For the text-containing cell, return its midpoint in [X, Y] coordinate format. 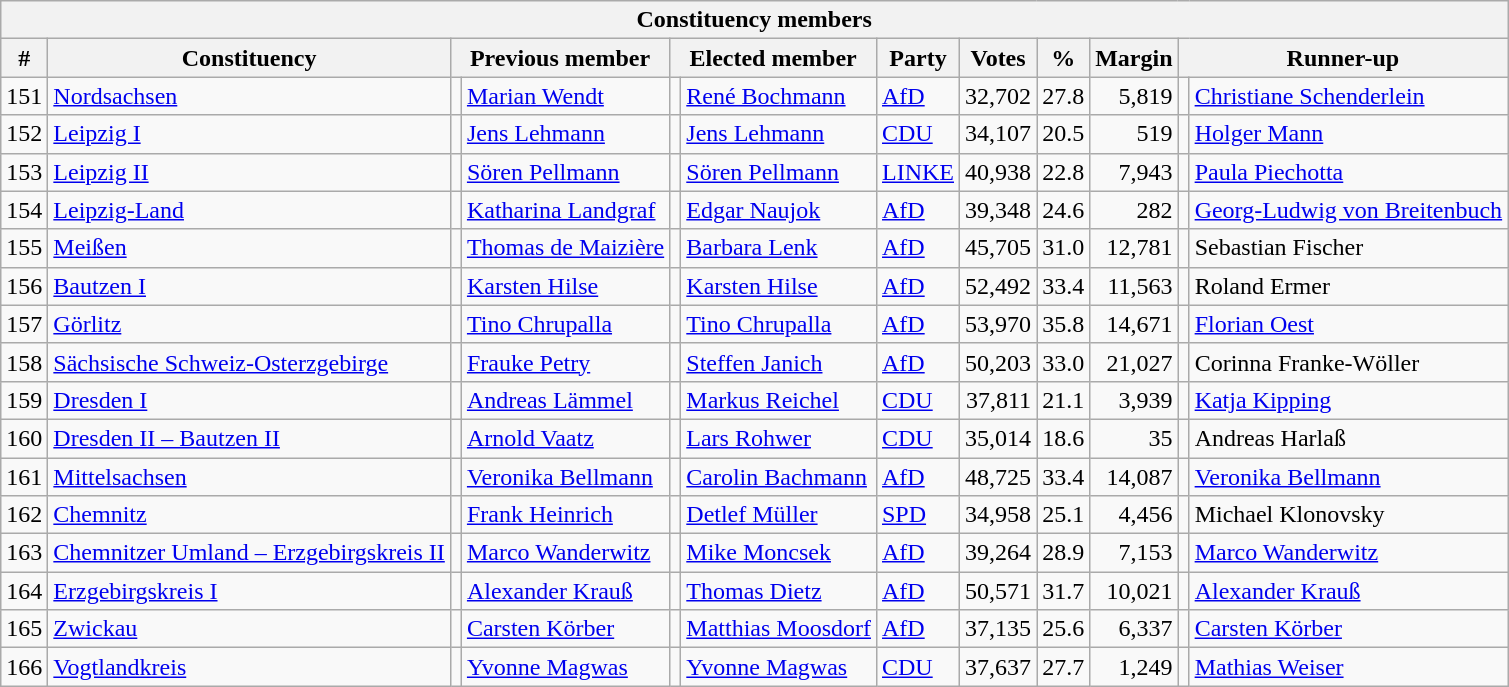
Elected member [774, 58]
28.9 [1064, 553]
7,943 [1134, 172]
Meißen [250, 248]
161 [24, 477]
4,456 [1134, 515]
27.8 [1064, 96]
# [24, 58]
21.1 [1064, 400]
160 [24, 438]
Chemnitz [250, 515]
35 [1134, 438]
Nordsachsen [250, 96]
10,021 [1134, 591]
Party [918, 58]
31.7 [1064, 591]
27.7 [1064, 667]
Vogtlandkreis [250, 667]
152 [24, 134]
Margin [1134, 58]
24.6 [1064, 210]
21,027 [1134, 362]
50,571 [998, 591]
Barbara Lenk [779, 248]
14,671 [1134, 324]
Matthias Moosdorf [779, 629]
158 [24, 362]
31.0 [1064, 248]
Corinna Franke‑Wöller [1348, 362]
Chemnitzer Umland – Erzgebirgskreis II [250, 553]
Frauke Petry [565, 362]
50,203 [998, 362]
Paula Piechotta [1348, 172]
Leipzig-Land [250, 210]
Runner-up [1343, 58]
Mathias Weiser [1348, 667]
Thomas de Maizière [565, 248]
Georg-Ludwig von Breitenbuch [1348, 210]
33.0 [1064, 362]
Mike Moncsek [779, 553]
Constituency [250, 58]
155 [24, 248]
Bautzen I [250, 286]
Lars Rohwer [779, 438]
37,637 [998, 667]
5,819 [1134, 96]
Detlef Müller [779, 515]
Thomas Dietz [779, 591]
163 [24, 553]
Leipzig II [250, 172]
Dresden I [250, 400]
Arnold Vaatz [565, 438]
Michael Klonovsky [1348, 515]
LINKE [918, 172]
Erzgebirgskreis I [250, 591]
519 [1134, 134]
32,702 [998, 96]
Roland Ermer [1348, 286]
20.5 [1064, 134]
Previous member [560, 58]
156 [24, 286]
% [1064, 58]
6,337 [1134, 629]
48,725 [998, 477]
37,135 [998, 629]
Holger Mann [1348, 134]
Steffen Janich [779, 362]
39,264 [998, 553]
282 [1134, 210]
154 [24, 210]
162 [24, 515]
1,249 [1134, 667]
Zwickau [250, 629]
Marian Wendt [565, 96]
159 [24, 400]
164 [24, 591]
165 [24, 629]
Andreas Lämmel [565, 400]
39,348 [998, 210]
25.6 [1064, 629]
157 [24, 324]
Edgar Naujok [779, 210]
Christiane Schenderlein [1348, 96]
Leipzig I [250, 134]
Markus Reichel [779, 400]
45,705 [998, 248]
Katharina Landgraf [565, 210]
Votes [998, 58]
153 [24, 172]
Sächsische Schweiz-Osterzgebirge [250, 362]
53,970 [998, 324]
166 [24, 667]
25.1 [1064, 515]
SPD [918, 515]
Sebastian Fischer [1348, 248]
Görlitz [250, 324]
3,939 [1134, 400]
Carolin Bachmann [779, 477]
35.8 [1064, 324]
151 [24, 96]
22.8 [1064, 172]
Florian Oest [1348, 324]
Katja Kipping [1348, 400]
Dresden II – Bautzen II [250, 438]
Andreas Harlaß [1348, 438]
11,563 [1134, 286]
12,781 [1134, 248]
40,938 [998, 172]
Frank Heinrich [565, 515]
35,014 [998, 438]
37,811 [998, 400]
Mittelsachsen [250, 477]
14,087 [1134, 477]
34,107 [998, 134]
34,958 [998, 515]
7,153 [1134, 553]
18.6 [1064, 438]
René Bochmann [779, 96]
52,492 [998, 286]
Constituency members [754, 20]
